Identify which cell holds the provided text, then report its (x, y) central coordinate. 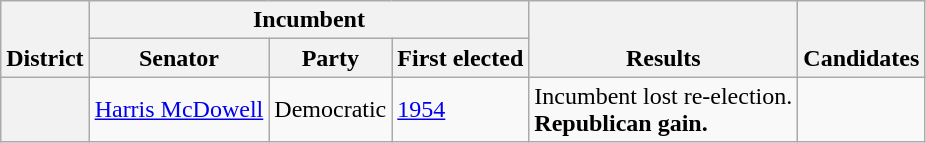
District (45, 39)
Senator (179, 58)
First elected (460, 58)
Party (330, 58)
Harris McDowell (179, 110)
Incumbent lost re-election.Republican gain. (664, 110)
Candidates (862, 39)
Democratic (330, 110)
1954 (460, 110)
Incumbent (309, 20)
Results (664, 39)
